Provide the [x, y] coordinate of the cell's center where the given text is located.  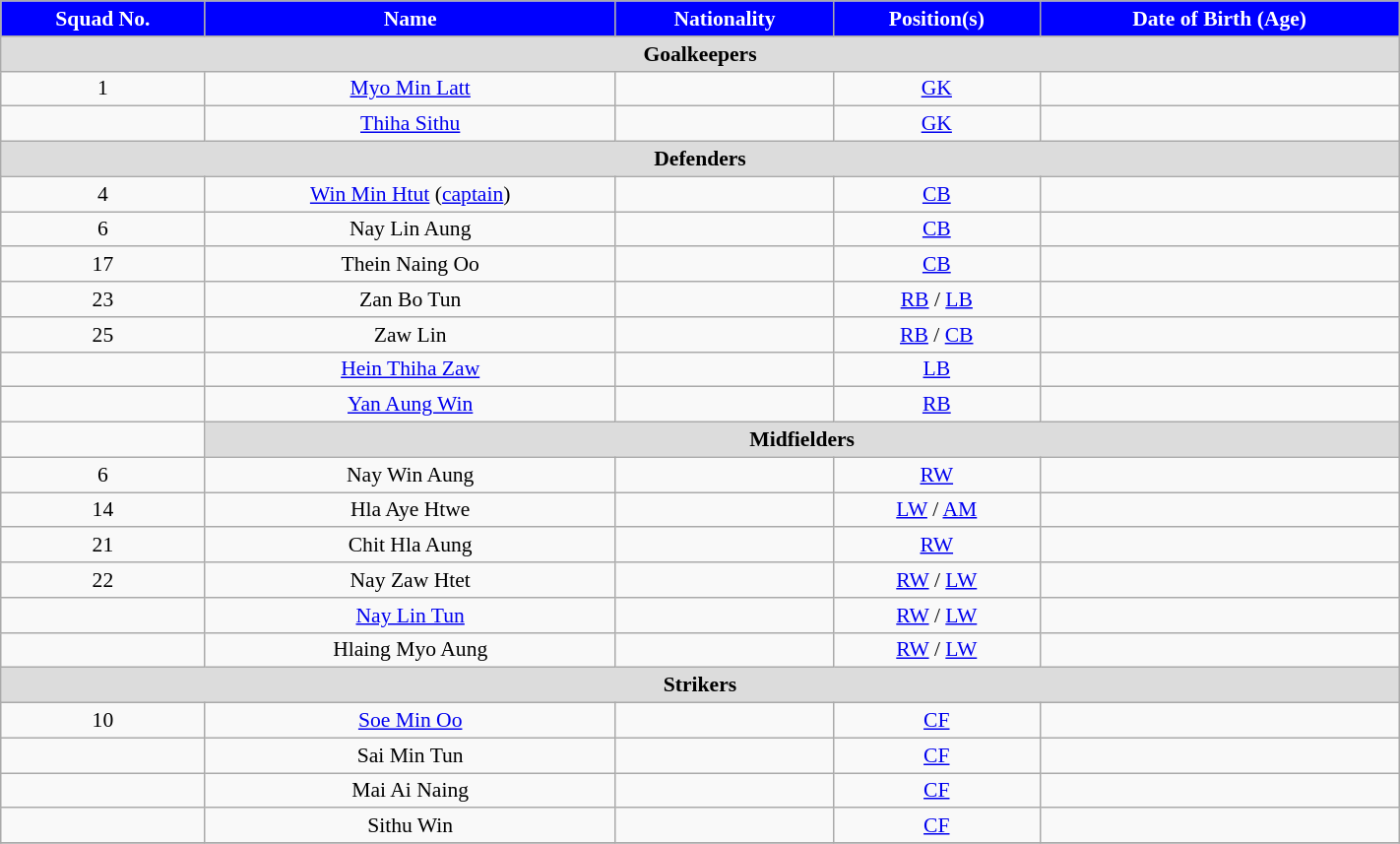
RB [937, 405]
RB / LB [937, 299]
Hlaing Myo Aung [410, 650]
Nay Lin Tun [410, 616]
1 [102, 89]
Defenders [700, 160]
Nay Zaw Htet [410, 580]
Soe Min Oo [410, 721]
Name [410, 19]
Chit Hla Aung [410, 546]
23 [102, 299]
Sithu Win [410, 826]
Win Min Htut (captain) [410, 194]
Strikers [700, 685]
Hein Thiha Zaw [410, 369]
Midfielders [801, 440]
LW / AM [937, 510]
Zan Bo Tun [410, 299]
Zaw Lin [410, 335]
21 [102, 546]
Nay Lin Aung [410, 229]
Date of Birth (Age) [1219, 19]
25 [102, 335]
Mai Ai Naing [410, 791]
Thein Naing Oo [410, 265]
Myo Min Latt [410, 89]
Thiha Sithu [410, 124]
10 [102, 721]
22 [102, 580]
LB [937, 369]
Position(s) [937, 19]
Sai Min Tun [410, 755]
17 [102, 265]
Goalkeepers [700, 54]
Nay Win Aung [410, 475]
Yan Aung Win [410, 405]
Nationality [725, 19]
4 [102, 194]
Squad No. [102, 19]
14 [102, 510]
RB / CB [937, 335]
Hla Aye Htwe [410, 510]
